Scan for the cell matching the given text and deliver its [x, y] coordinate at center. 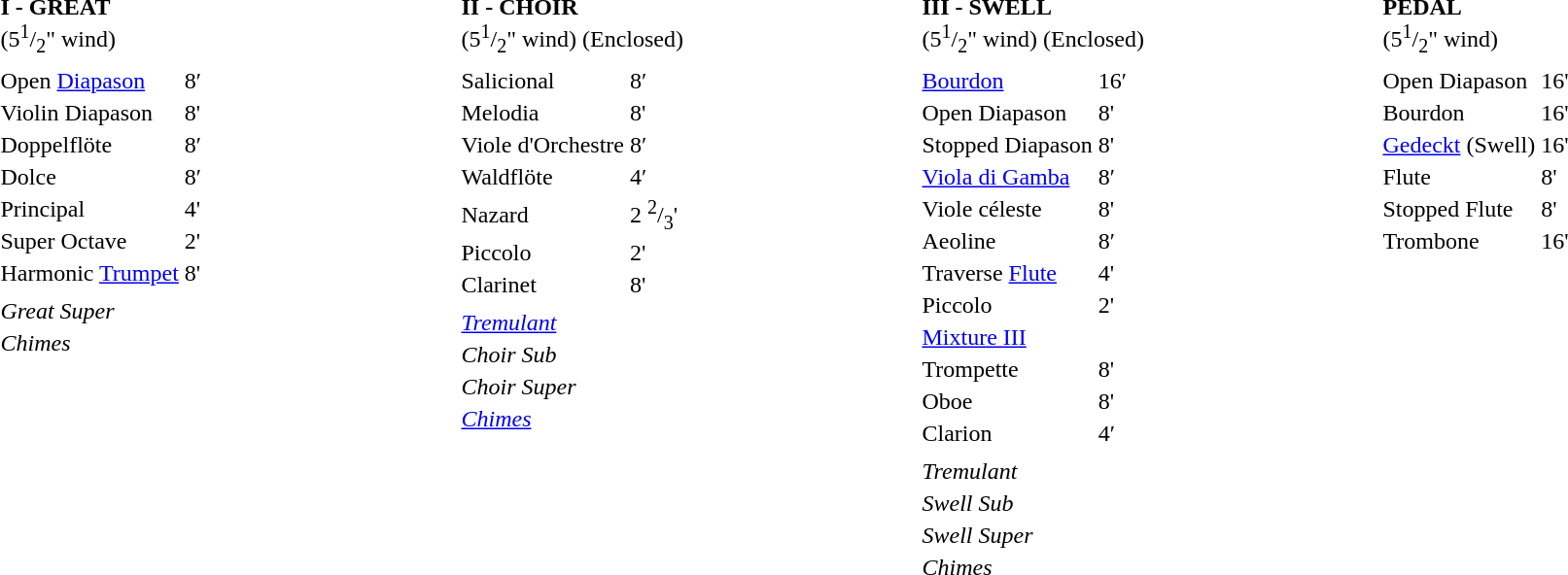
Mixture III [1007, 337]
Nazard [542, 216]
Viole céleste [1007, 209]
Choir Super [519, 388]
Aeoline [1007, 241]
Trombone [1459, 241]
Clarinet [542, 286]
Waldflöte [542, 177]
16′ [1112, 81]
Chimes [519, 420]
Melodia [542, 113]
Stopped Flute [1459, 209]
Stopped Diapason [1007, 145]
2 2/3' [653, 216]
Trompette [1007, 369]
Swell Super [978, 535]
Swell Sub [978, 503]
Viola di Gamba [1007, 177]
Traverse Flute [1007, 273]
Choir Sub [519, 355]
Flute [1459, 177]
Clarion [1007, 433]
Gedeckt (Swell) [1459, 145]
Salicional [542, 81]
Viole d'Orchestre [542, 145]
Oboe [1007, 401]
